Detect which cell encompasses the target text, then output its [X, Y] center coordinate. 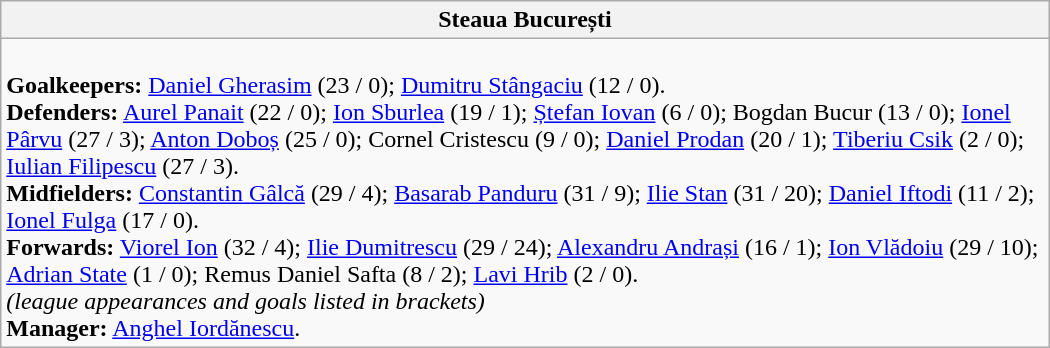
Steaua București [525, 20]
